Detect which cell encompasses the target text, then output its [x, y] center coordinate. 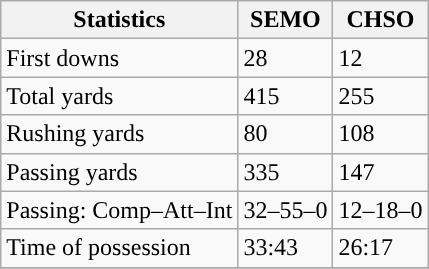
CHSO [380, 20]
80 [286, 134]
415 [286, 96]
SEMO [286, 20]
Statistics [120, 20]
Passing: Comp–Att–Int [120, 210]
108 [380, 134]
147 [380, 172]
26:17 [380, 248]
Total yards [120, 96]
Passing yards [120, 172]
12–18–0 [380, 210]
12 [380, 58]
33:43 [286, 248]
Rushing yards [120, 134]
Time of possession [120, 248]
28 [286, 58]
255 [380, 96]
32–55–0 [286, 210]
First downs [120, 58]
335 [286, 172]
